Extract the (X, Y) coordinate from the center of the cell holding the provided text.  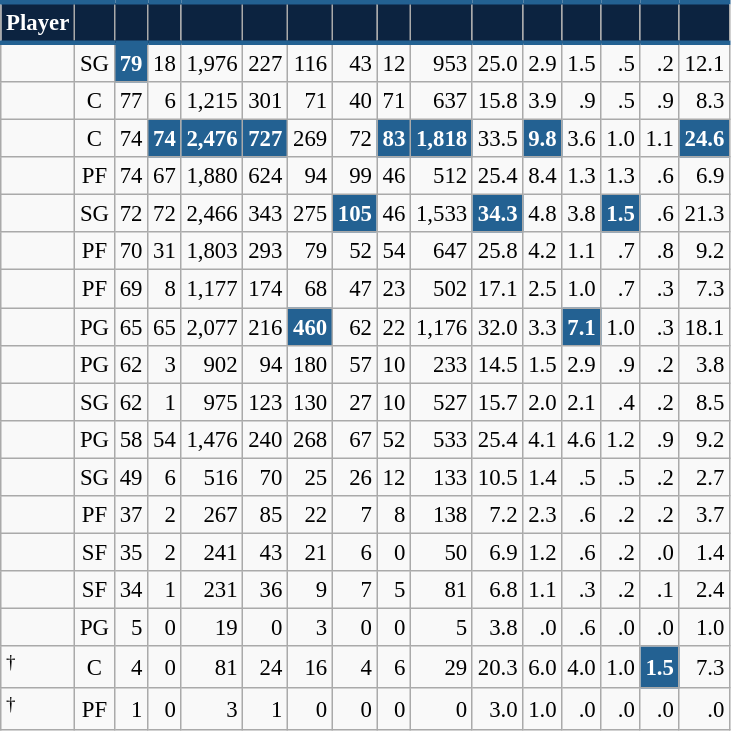
57 (354, 364)
19 (212, 627)
233 (442, 364)
Player (38, 22)
6.8 (497, 590)
1,533 (442, 214)
40 (354, 101)
15.7 (497, 402)
12.1 (704, 62)
.4 (620, 402)
.1 (660, 590)
49 (130, 477)
2.3 (542, 515)
47 (354, 289)
3.9 (542, 101)
36 (266, 590)
275 (310, 214)
2.4 (704, 590)
727 (266, 139)
953 (442, 62)
18.1 (704, 327)
24.6 (704, 139)
138 (442, 515)
7.1 (582, 327)
268 (310, 439)
1,476 (212, 439)
130 (310, 402)
647 (442, 251)
34 (130, 590)
7.2 (497, 515)
6.0 (542, 667)
2,466 (212, 214)
1,818 (442, 139)
2.1 (582, 402)
33.5 (497, 139)
512 (442, 176)
32.0 (497, 327)
3.0 (497, 709)
27 (354, 402)
31 (164, 251)
69 (130, 289)
1,215 (212, 101)
4.1 (542, 439)
17.1 (497, 289)
37 (130, 515)
216 (266, 327)
20.3 (497, 667)
533 (442, 439)
58 (130, 439)
240 (266, 439)
9.8 (542, 139)
14.5 (497, 364)
68 (310, 289)
8.3 (704, 101)
301 (266, 101)
180 (310, 364)
133 (442, 477)
23 (394, 289)
2,476 (212, 139)
77 (130, 101)
267 (212, 515)
4.0 (582, 667)
83 (394, 139)
269 (310, 139)
902 (212, 364)
8.5 (704, 402)
624 (266, 176)
3.3 (542, 327)
85 (266, 515)
10.5 (497, 477)
50 (442, 552)
527 (442, 402)
174 (266, 289)
1,177 (212, 289)
35 (130, 552)
1,976 (212, 62)
975 (212, 402)
1,880 (212, 176)
1,803 (212, 251)
21 (310, 552)
26 (354, 477)
2,077 (212, 327)
4.8 (542, 214)
2.0 (542, 402)
241 (212, 552)
34.3 (497, 214)
16 (310, 667)
25.8 (497, 251)
24 (266, 667)
231 (212, 590)
99 (354, 176)
105 (354, 214)
8.4 (542, 176)
15.8 (497, 101)
123 (266, 402)
21.3 (704, 214)
18 (164, 62)
1,176 (442, 327)
116 (310, 62)
4.6 (582, 439)
25.0 (497, 62)
3.7 (704, 515)
4.2 (542, 251)
460 (310, 327)
25 (310, 477)
343 (266, 214)
9 (310, 590)
.8 (660, 251)
502 (442, 289)
2.7 (704, 477)
2.5 (542, 289)
293 (266, 251)
227 (266, 62)
516 (212, 477)
637 (442, 101)
3.6 (582, 139)
29 (442, 667)
